Determine the (X, Y) coordinate at the center of the cell enclosing the given text.  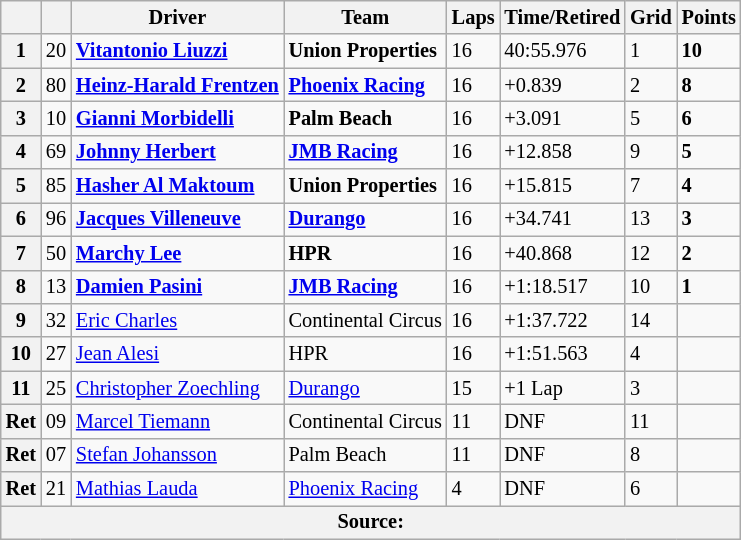
Jean Alesi (178, 354)
40:55.976 (563, 51)
12 (651, 253)
96 (56, 219)
+34.741 (563, 219)
69 (56, 152)
Driver (178, 17)
09 (56, 421)
Hasher Al Maktoum (178, 186)
Jacques Villeneuve (178, 219)
14 (651, 320)
+15.815 (563, 186)
Marcel Tiemann (178, 421)
Team (366, 17)
+1:18.517 (563, 287)
+1 Lap (563, 388)
07 (56, 455)
+3.091 (563, 118)
Points (709, 17)
85 (56, 186)
Damien Pasini (178, 287)
Time/Retired (563, 17)
+1:51.563 (563, 354)
Grid (651, 17)
+0.839 (563, 85)
Heinz-Harald Frentzen (178, 85)
Eric Charles (178, 320)
80 (56, 85)
25 (56, 388)
21 (56, 489)
Marchy Lee (178, 253)
+1:37.722 (563, 320)
Source: (371, 522)
Gianni Morbidelli (178, 118)
Vitantonio Liuzzi (178, 51)
Laps (474, 17)
20 (56, 51)
15 (474, 388)
+12.858 (563, 152)
Johnny Herbert (178, 152)
+40.868 (563, 253)
Stefan Johansson (178, 455)
Christopher Zoechling (178, 388)
Mathias Lauda (178, 489)
50 (56, 253)
27 (56, 354)
32 (56, 320)
